Provide the (x, y) coordinate of the cell's center where the given text is located.  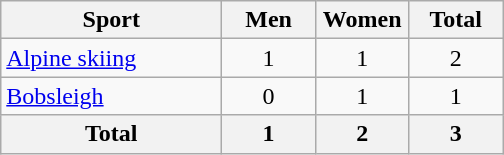
Sport (112, 20)
Alpine skiing (112, 58)
0 (269, 96)
Women (362, 20)
Men (269, 20)
3 (456, 134)
Bobsleigh (112, 96)
